Return the (x, y) coordinate for the center point of the cell that contains the specified text.  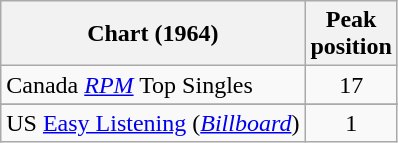
Peakposition (351, 34)
Canada RPM Top Singles (153, 85)
US Easy Listening (Billboard) (153, 123)
17 (351, 85)
1 (351, 123)
Chart (1964) (153, 34)
